For the text-containing cell, return its midpoint in (X, Y) coordinate format. 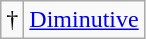
Diminutive (84, 20)
† (12, 20)
